Locate the cell with the specified text and output its [X, Y] center coordinate. 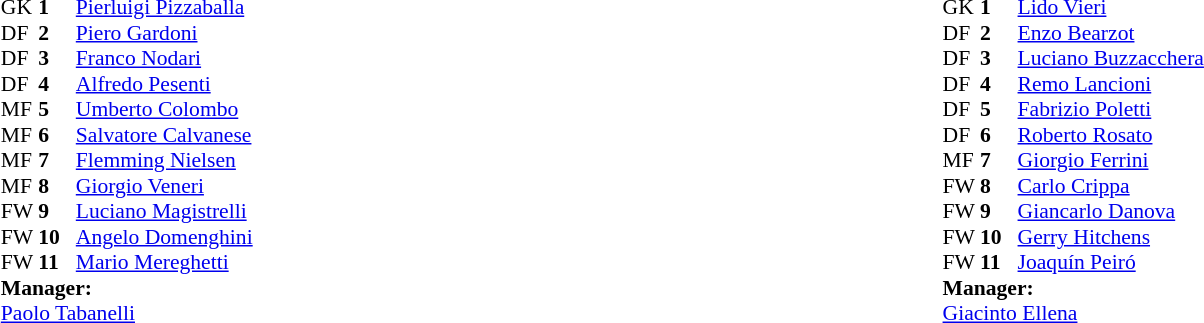
Fabrizio Poletti [1111, 109]
Umberto Colombo [164, 109]
Giorgio Ferrini [1111, 161]
Alfredo Pesenti [164, 84]
Joaquín Peiró [1111, 263]
Roberto Rosato [1111, 135]
Carlo Crippa [1111, 186]
Remo Lancioni [1111, 84]
Mario Mereghetti [164, 263]
Giancarlo Danova [1111, 211]
Angelo Domenghini [164, 237]
Piero Gardoni [164, 33]
Salvatore Calvanese [164, 135]
Gerry Hitchens [1111, 237]
Luciano Buzzacchera [1111, 59]
Enzo Bearzot [1111, 33]
Luciano Magistrelli [164, 211]
Franco Nodari [164, 59]
Giorgio Veneri [164, 186]
Flemming Nielsen [164, 161]
